Return the (x, y) coordinate for the center point of the cell that contains the specified text.  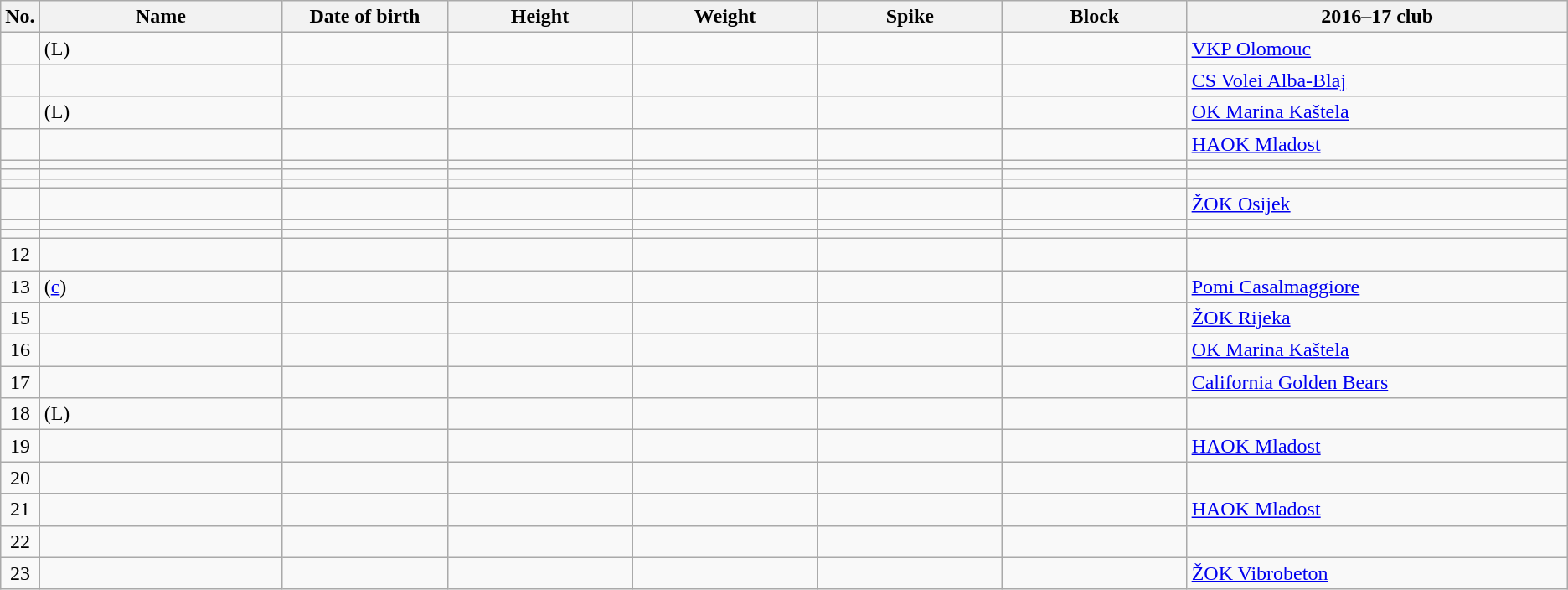
22 (20, 541)
2016–17 club (1377, 17)
13 (20, 286)
12 (20, 254)
VKP Olomouc (1377, 49)
ŽOK Osijek (1377, 204)
19 (20, 446)
21 (20, 510)
15 (20, 318)
CS Volei Alba-Blaj (1377, 80)
17 (20, 382)
Date of birth (365, 17)
ŽOK Rijeka (1377, 318)
(c) (161, 286)
Block (1096, 17)
California Golden Bears (1377, 382)
20 (20, 478)
ŽOK Vibrobeton (1377, 573)
18 (20, 414)
Height (539, 17)
Spike (910, 17)
16 (20, 350)
Weight (725, 17)
Pomi Casalmaggiore (1377, 286)
Name (161, 17)
23 (20, 573)
No. (20, 17)
